Detect which cell encompasses the target text, then output its [X, Y] center coordinate. 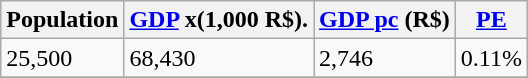
GDP pc (R$) [385, 20]
25,500 [62, 58]
0.11% [491, 58]
68,430 [219, 58]
Population [62, 20]
2,746 [385, 58]
GDP x(1,000 R$). [219, 20]
PE [491, 20]
